Locate the cell with the specified text and output its [x, y] center coordinate. 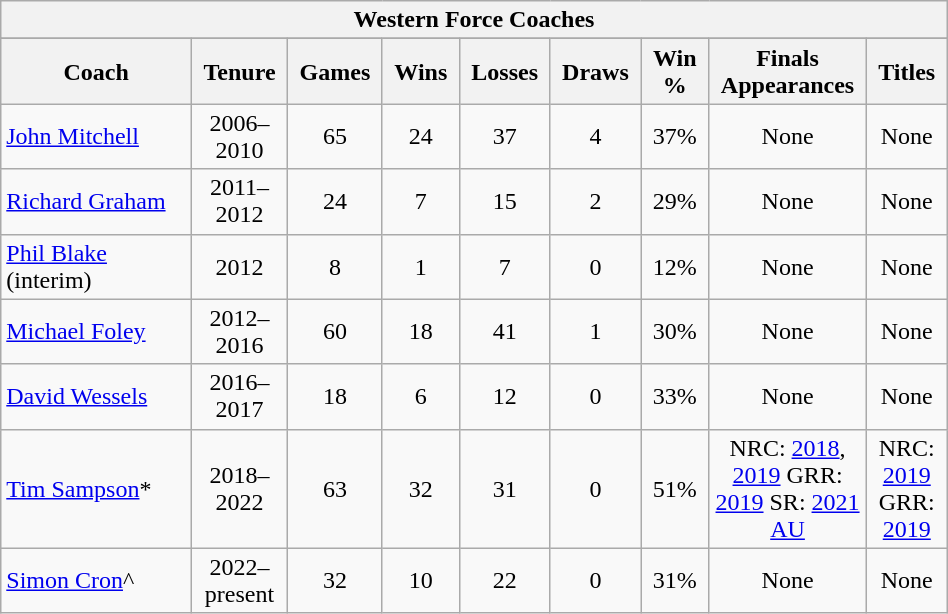
Coach [96, 72]
Wins [420, 72]
33% [675, 396]
Tenure [239, 72]
41 [504, 332]
Michael Foley [96, 332]
10 [420, 580]
29% [675, 202]
15 [504, 202]
60 [336, 332]
Games [336, 72]
6 [420, 396]
37% [675, 136]
Simon Cron^ [96, 580]
Win % [675, 72]
Phil Blake (interim) [96, 266]
63 [336, 488]
51% [675, 488]
37 [504, 136]
4 [596, 136]
John Mitchell [96, 136]
2012–2016 [239, 332]
2006–2010 [239, 136]
65 [336, 136]
NRC: 2019 GRR: 2019 [906, 488]
31 [504, 488]
Tim Sampson* [96, 488]
NRC: 2018, 2019 GRR: 2019 SR: 2021 AU [788, 488]
Titles [906, 72]
30% [675, 332]
2016–2017 [239, 396]
2011–2012 [239, 202]
Western Force Coaches [474, 20]
22 [504, 580]
Draws [596, 72]
31% [675, 580]
David Wessels [96, 396]
12% [675, 266]
2012 [239, 266]
2 [596, 202]
12 [504, 396]
Richard Graham [96, 202]
2022–present [239, 580]
Losses [504, 72]
Finals Appearances [788, 72]
2018–2022 [239, 488]
8 [336, 266]
